From the cell containing the given text, extract its center point as (X, Y) coordinate. 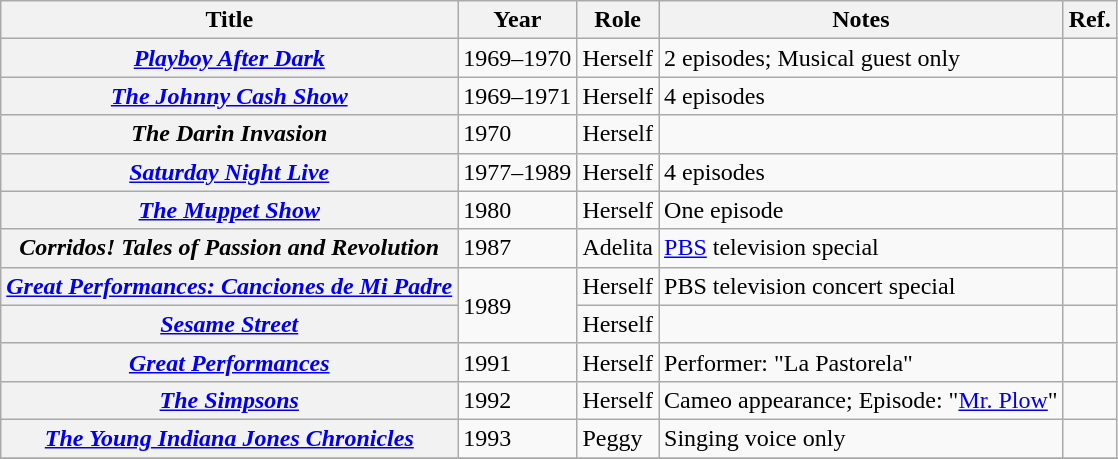
PBS television special (862, 248)
1991 (518, 362)
1989 (518, 305)
One episode (862, 210)
Peggy (618, 438)
Singing voice only (862, 438)
Great Performances (230, 362)
Title (230, 20)
1977–1989 (518, 172)
Adelita (618, 248)
Ref. (1090, 20)
Role (618, 20)
The Darin Invasion (230, 134)
1980 (518, 210)
2 episodes; Musical guest only (862, 58)
Performer: "La Pastorela" (862, 362)
1993 (518, 438)
The Simpsons (230, 400)
Cameo appearance; Episode: "Mr. Plow" (862, 400)
The Johnny Cash Show (230, 96)
Corridos! Tales of Passion and Revolution (230, 248)
Playboy After Dark (230, 58)
Notes (862, 20)
1970 (518, 134)
1969–1970 (518, 58)
Great Performances: Canciones de Mi Padre (230, 286)
Sesame Street (230, 324)
Year (518, 20)
1987 (518, 248)
PBS television concert special (862, 286)
Saturday Night Live (230, 172)
The Young Indiana Jones Chronicles (230, 438)
1969–1971 (518, 96)
The Muppet Show (230, 210)
1992 (518, 400)
